Search for the cell housing the specified text and yield its [x, y] center coordinate. 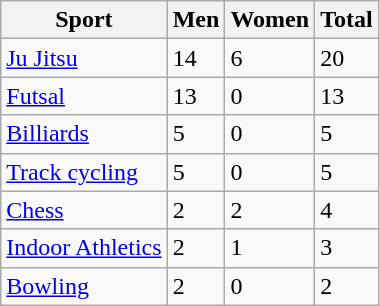
Men [196, 20]
Futsal [84, 96]
20 [347, 58]
Sport [84, 20]
Women [270, 20]
Chess [84, 210]
Ju Jitsu [84, 58]
Track cycling [84, 172]
Billiards [84, 134]
1 [270, 248]
6 [270, 58]
4 [347, 210]
Total [347, 20]
Bowling [84, 286]
3 [347, 248]
Indoor Athletics [84, 248]
14 [196, 58]
